Provide the [x, y] coordinate of the cell's center where the given text is located.  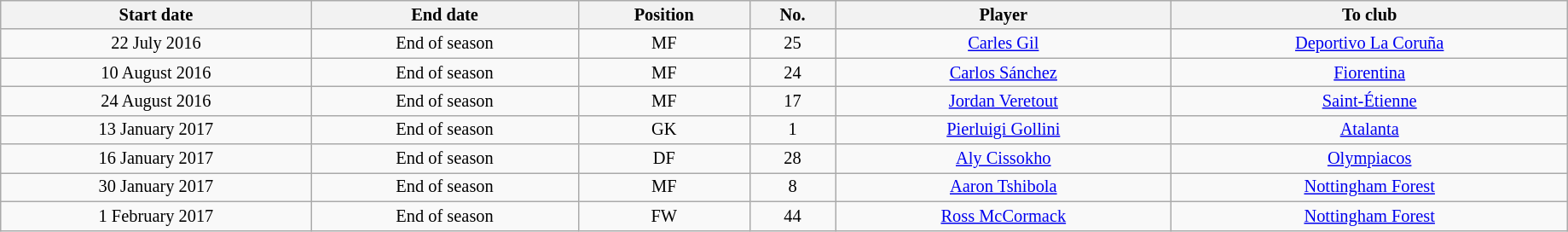
Aaron Tshibola [1004, 187]
FW [664, 216]
To club [1369, 14]
25 [793, 43]
1 February 2017 [156, 216]
Start date [156, 14]
17 [793, 101]
Ross McCormack [1004, 216]
Position [664, 14]
10 August 2016 [156, 72]
Aly Cissokho [1004, 159]
Jordan Veretout [1004, 101]
Carlos Sánchez [1004, 72]
Pierluigi Gollini [1004, 130]
Player [1004, 14]
Saint-Étienne [1369, 101]
No. [793, 14]
24 August 2016 [156, 101]
GK [664, 130]
Deportivo La Coruña [1369, 43]
30 January 2017 [156, 187]
13 January 2017 [156, 130]
Fiorentina [1369, 72]
Olympiacos [1369, 159]
44 [793, 216]
End date [445, 14]
DF [664, 159]
8 [793, 187]
16 January 2017 [156, 159]
1 [793, 130]
24 [793, 72]
Atalanta [1369, 130]
Carles Gil [1004, 43]
28 [793, 159]
22 July 2016 [156, 43]
